For the text-containing cell, return its midpoint in (x, y) coordinate format. 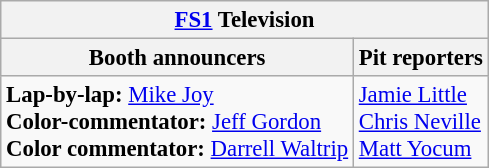
Booth announcers (178, 58)
Jamie LittleChris NevilleMatt Yocum (420, 122)
Pit reporters (420, 58)
FS1 Television (245, 20)
Lap-by-lap: Mike Joy Color-commentator: Jeff Gordon Color commentator: Darrell Waltrip (178, 122)
